From the cell containing the given text, extract its center point as [X, Y] coordinate. 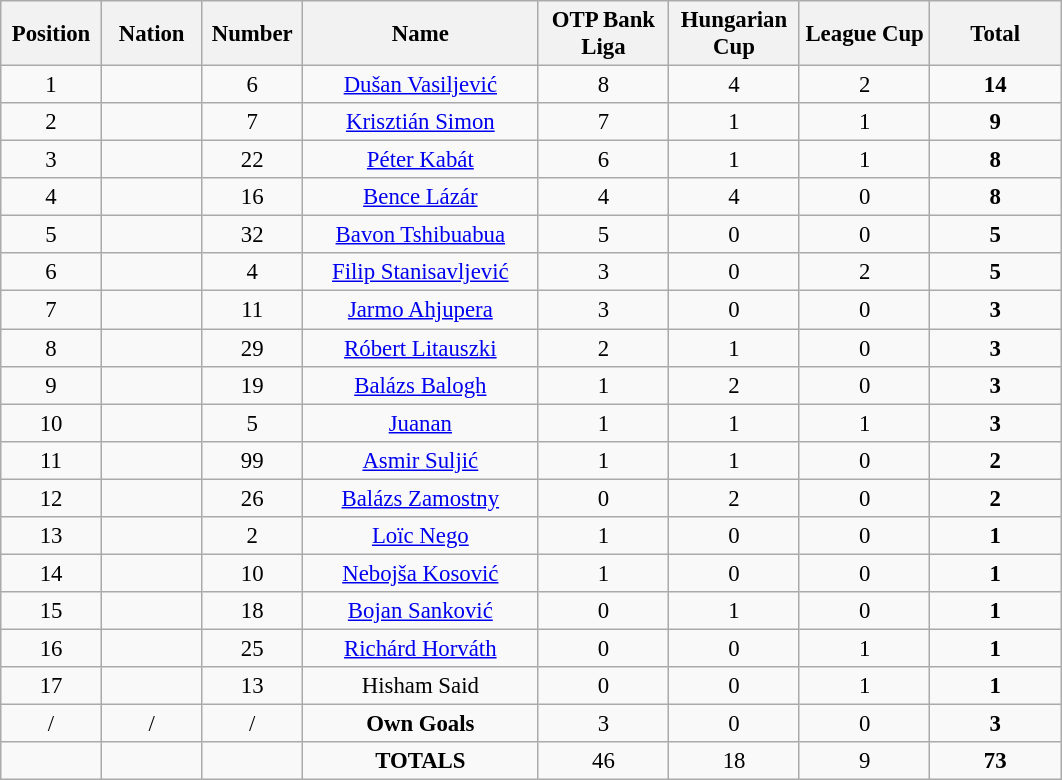
25 [252, 648]
Krisztián Simon [421, 122]
Name [421, 34]
Péter Kabát [421, 160]
Position [52, 34]
17 [52, 686]
32 [252, 235]
OTP Bank Liga [604, 34]
15 [52, 611]
Own Goals [421, 724]
Hisham Said [421, 686]
Filip Stanisavljević [421, 273]
Hungarian Cup [734, 34]
League Cup [864, 34]
22 [252, 160]
Number [252, 34]
Jarmo Ahjupera [421, 310]
Loïc Nego [421, 536]
Total [996, 34]
Balázs Zamostny [421, 498]
TOTALS [421, 761]
Richárd Horváth [421, 648]
26 [252, 498]
Bojan Sanković [421, 611]
Nation [152, 34]
Juanan [421, 423]
29 [252, 348]
12 [52, 498]
Róbert Litauszki [421, 348]
19 [252, 385]
Nebojša Kosović [421, 573]
73 [996, 761]
99 [252, 460]
Balázs Balogh [421, 385]
Bence Lázár [421, 197]
Dušan Vasiljević [421, 85]
46 [604, 761]
Bavon Tshibuabua [421, 235]
Asmir Suljić [421, 460]
